Capture the cell that displays the provided text and extract its (x, y) central coordinate. 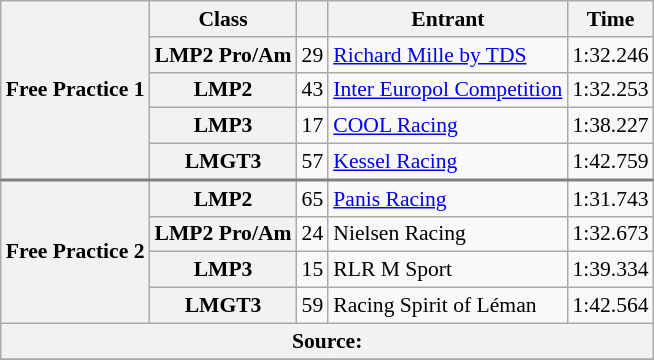
Time (610, 19)
Panis Racing (448, 198)
Richard Mille by TDS (448, 55)
Nielsen Racing (448, 234)
17 (313, 126)
57 (313, 162)
1:31.743 (610, 198)
Free Practice 1 (76, 90)
1:32.246 (610, 55)
43 (313, 90)
Entrant (448, 19)
65 (313, 198)
1:42.759 (610, 162)
1:39.334 (610, 270)
1:32.673 (610, 234)
59 (313, 306)
1:32.253 (610, 90)
1:38.227 (610, 126)
Class (224, 19)
Inter Europol Competition (448, 90)
COOL Racing (448, 126)
Racing Spirit of Léman (448, 306)
Source: (328, 341)
29 (313, 55)
Free Practice 2 (76, 252)
24 (313, 234)
RLR M Sport (448, 270)
Kessel Racing (448, 162)
15 (313, 270)
1:42.564 (610, 306)
